Determine the (X, Y) coordinate at the center of the cell enclosing the given text.  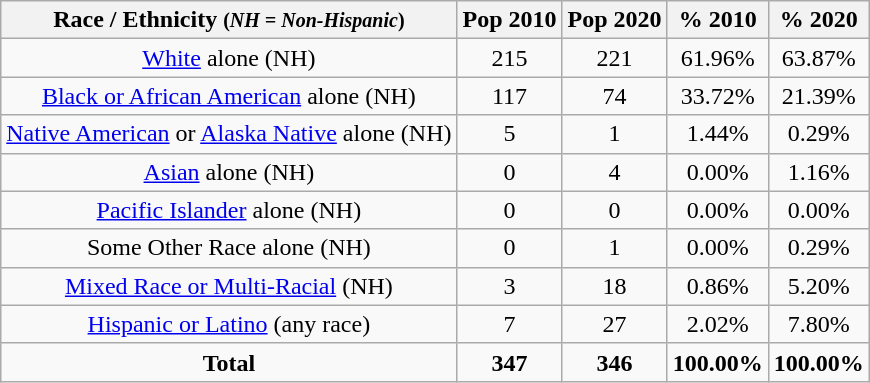
Total (229, 362)
7.80% (818, 324)
5.20% (818, 286)
3 (510, 286)
Asian alone (NH) (229, 172)
7 (510, 324)
% 2010 (718, 20)
Race / Ethnicity (NH = Non-Hispanic) (229, 20)
215 (510, 58)
0.86% (718, 286)
346 (614, 362)
5 (510, 134)
61.96% (718, 58)
Some Other Race alone (NH) (229, 248)
Native American or Alaska Native alone (NH) (229, 134)
% 2020 (818, 20)
1.16% (818, 172)
2.02% (718, 324)
Pop 2010 (510, 20)
18 (614, 286)
4 (614, 172)
63.87% (818, 58)
117 (510, 96)
Pop 2020 (614, 20)
74 (614, 96)
Hispanic or Latino (any race) (229, 324)
221 (614, 58)
21.39% (818, 96)
1.44% (718, 134)
Pacific Islander alone (NH) (229, 210)
347 (510, 362)
Black or African American alone (NH) (229, 96)
Mixed Race or Multi-Racial (NH) (229, 286)
White alone (NH) (229, 58)
33.72% (718, 96)
27 (614, 324)
